Locate the cell with the specified text and output its (X, Y) center coordinate. 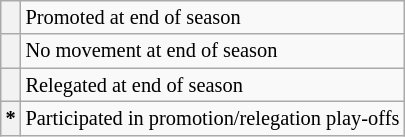
Promoted at end of season (213, 17)
Participated in promotion/relegation play-offs (213, 118)
* (11, 118)
Relegated at end of season (213, 85)
No movement at end of season (213, 51)
